Determine the [x, y] coordinate at the center of the cell enclosing the given text.  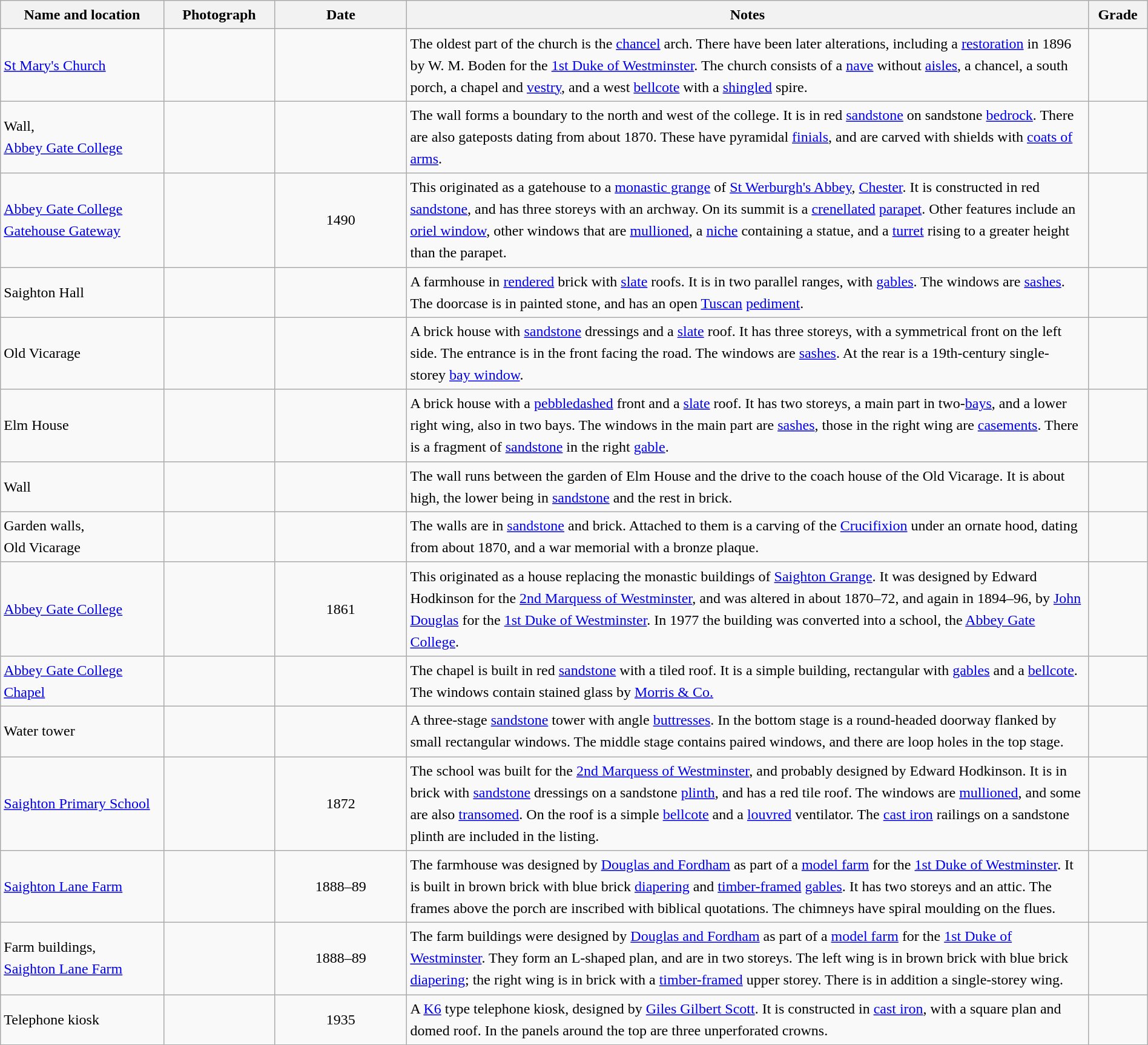
Wall,Abbey Gate College [82, 137]
Farm buildings,Saighton Lane Farm [82, 959]
Notes [747, 15]
Saighton Lane Farm [82, 886]
St Mary's Church [82, 65]
Date [341, 15]
Garden walls,Old Vicarage [82, 536]
Abbey Gate College Chapel [82, 681]
1872 [341, 804]
Grade [1118, 15]
Abbey Gate College Gatehouse Gateway [82, 220]
Name and location [82, 15]
Water tower [82, 731]
1490 [341, 220]
Abbey Gate College [82, 609]
Elm House [82, 425]
Saighton Primary School [82, 804]
Telephone kiosk [82, 1020]
Old Vicarage [82, 354]
Photograph [219, 15]
1935 [341, 1020]
Wall [82, 487]
1861 [341, 609]
Saighton Hall [82, 292]
